Detect which cell encompasses the target text, then output its (X, Y) center coordinate. 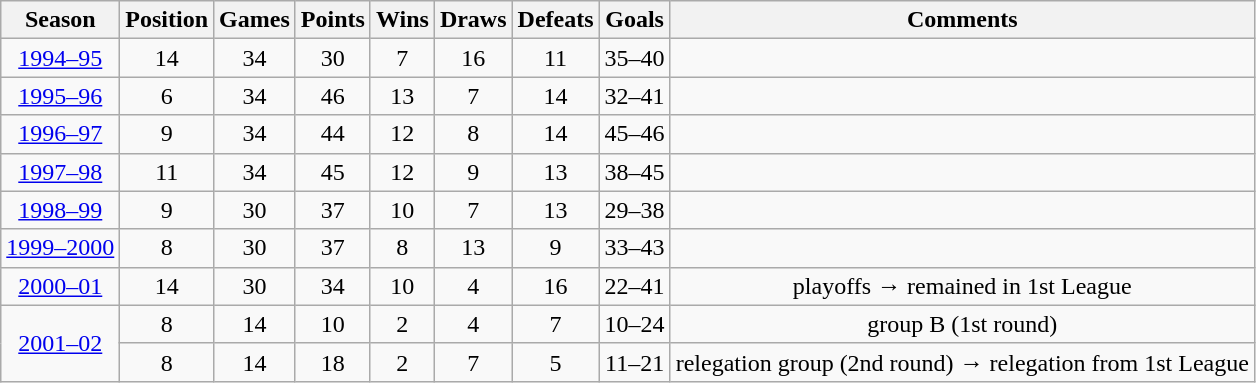
Defeats (556, 20)
35–40 (634, 58)
Season (60, 20)
relegation group (2nd round) → relegation from 1st League (962, 362)
Goals (634, 20)
1997–98 (60, 172)
Comments (962, 20)
45 (332, 172)
group B (1st round) (962, 324)
2000–01 (60, 286)
Position (167, 20)
playoffs → remained in 1st League (962, 286)
29–38 (634, 210)
32–41 (634, 96)
1998–99 (60, 210)
22–41 (634, 286)
1994–95 (60, 58)
45–46 (634, 134)
18 (332, 362)
Wins (402, 20)
1999–2000 (60, 248)
Draws (473, 20)
1995–96 (60, 96)
44 (332, 134)
33–43 (634, 248)
Games (255, 20)
11–21 (634, 362)
6 (167, 96)
10–24 (634, 324)
38–45 (634, 172)
46 (332, 96)
1996–97 (60, 134)
Points (332, 20)
5 (556, 362)
2001–02 (60, 343)
